Capture the cell that displays the provided text and extract its [x, y] central coordinate. 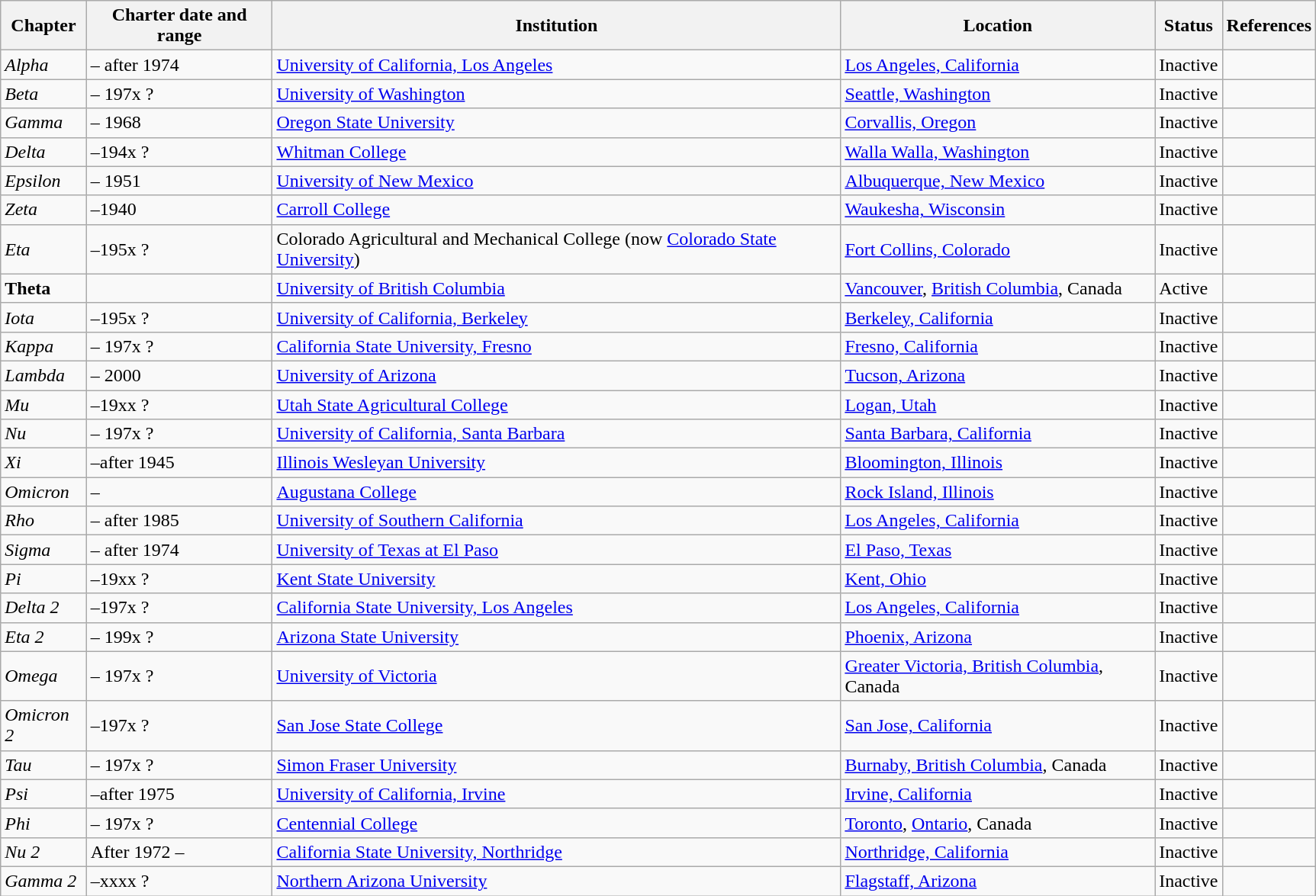
University of British Columbia [557, 288]
– 1968 [179, 123]
Kappa [44, 346]
Oregon State University [557, 123]
– [179, 492]
Omicron 2 [44, 726]
Albuquerque, New Mexico [998, 181]
Rock Island, Illinois [998, 492]
Kent State University [557, 579]
Kent, Ohio [998, 579]
– 2000 [179, 375]
Utah State Agricultural College [557, 405]
Phoenix, Arizona [998, 637]
Flagstaff, Arizona [998, 881]
– 1951 [179, 181]
Charter date and range [179, 26]
Zeta [44, 210]
El Paso, Texas [998, 550]
Greater Victoria, British Columbia, Canada [998, 676]
Toronto, Ontario, Canada [998, 823]
Waukesha, Wisconsin [998, 210]
Arizona State University [557, 637]
Eta 2 [44, 637]
Lambda [44, 375]
Vancouver, British Columbia, Canada [998, 288]
University of New Mexico [557, 181]
Eta [44, 249]
– after 1985 [179, 521]
Phi [44, 823]
Illinois Wesleyan University [557, 463]
After 1972 – [179, 852]
University of Washington [557, 94]
Alpha [44, 65]
–after 1975 [179, 794]
Berkeley, California [998, 317]
Delta [44, 152]
Irvine, California [998, 794]
Simon Fraser University [557, 765]
Gamma 2 [44, 881]
Centennial College [557, 823]
–xxxx ? [179, 881]
– 199x ? [179, 637]
University of Arizona [557, 375]
University of California, Los Angeles [557, 65]
Corvallis, Oregon [998, 123]
Location [998, 26]
University of Victoria [557, 676]
Colorado Agricultural and Mechanical College (now Colorado State University) [557, 249]
–after 1945 [179, 463]
Bloomington, Illinois [998, 463]
Xi [44, 463]
–1940 [179, 210]
University of California, Santa Barbara [557, 434]
Seattle, Washington [998, 94]
San Jose, California [998, 726]
Fresno, California [998, 346]
Walla Walla, Washington [998, 152]
Logan, Utah [998, 405]
California State University, Northridge [557, 852]
Epsilon [44, 181]
Fort Collins, Colorado [998, 249]
Mu [44, 405]
University of California, Berkeley [557, 317]
Nu [44, 434]
Psi [44, 794]
University of Southern California [557, 521]
Omicron [44, 492]
Chapter [44, 26]
Carroll College [557, 210]
Status [1189, 26]
University of California, Irvine [557, 794]
Gamma [44, 123]
Santa Barbara, California [998, 434]
Tucson, Arizona [998, 375]
San Jose State College [557, 726]
California State University, Los Angeles [557, 608]
Institution [557, 26]
References [1269, 26]
Nu 2 [44, 852]
Augustana College [557, 492]
Active [1189, 288]
Northern Arizona University [557, 881]
Omega [44, 676]
Beta [44, 94]
Burnaby, British Columbia, Canada [998, 765]
University of Texas at El Paso [557, 550]
Northridge, California [998, 852]
Delta 2 [44, 608]
Sigma [44, 550]
California State University, Fresno [557, 346]
–194x ? [179, 152]
Rho [44, 521]
Pi [44, 579]
Tau [44, 765]
Iota [44, 317]
Whitman College [557, 152]
Theta [44, 288]
